Identify which cell holds the provided text, then report its (X, Y) central coordinate. 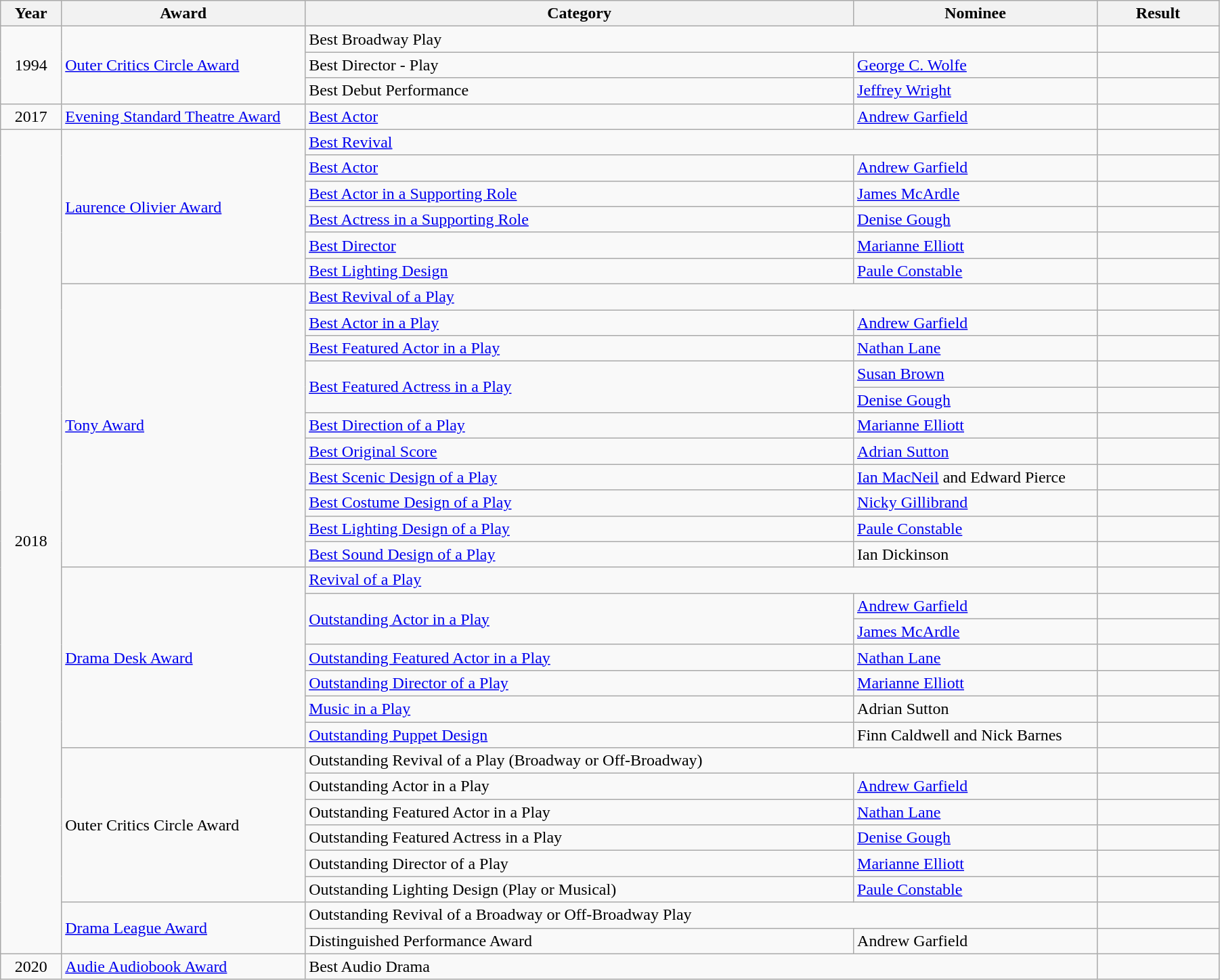
Best Debut Performance (580, 91)
Drama Desk Award (183, 657)
Nicky Gillibrand (976, 503)
Best Director - Play (580, 65)
Jeffrey Wright (976, 91)
Tony Award (183, 425)
Ian MacNeil and Edward Pierce (976, 477)
Best Revival (701, 142)
Best Costume Design of a Play (580, 503)
Best Featured Actress in a Play (580, 387)
Distinguished Performance Award (580, 941)
Susan Brown (976, 374)
Finn Caldwell and Nick Barnes (976, 734)
Best Actor in a Supporting Role (580, 194)
George C. Wolfe (976, 65)
Best Lighting Design (580, 271)
Best Revival of a Play (701, 296)
Outstanding Lighting Design (Play or Musical) (580, 889)
Best Lighting Design of a Play (580, 529)
Nominee (976, 14)
2017 (31, 116)
Best Featured Actor in a Play (580, 349)
Award (183, 14)
Best Audio Drama (701, 966)
Laurence Olivier Award (183, 206)
Category (580, 14)
Best Scenic Design of a Play (580, 477)
Best Director (580, 245)
Outstanding Revival of a Broadway or Off-Broadway Play (701, 915)
Best Actor in a Play (580, 323)
Best Broadway Play (701, 39)
Best Actress in a Supporting Role (580, 219)
Evening Standard Theatre Award (183, 116)
Ian Dickinson (976, 554)
Best Direction of a Play (580, 426)
Outstanding Revival of a Play (Broadway or Off-Broadway) (701, 761)
2018 (31, 541)
Best Sound Design of a Play (580, 554)
Year (31, 14)
Result (1158, 14)
1994 (31, 65)
Revival of a Play (701, 580)
Outstanding Puppet Design (580, 734)
2020 (31, 966)
Audie Audiobook Award (183, 966)
Drama League Award (183, 928)
Best Original Score (580, 451)
Music in a Play (580, 709)
Outstanding Featured Actress in a Play (580, 838)
